Provide the (X, Y) coordinate of the cell's center where the given text is located.  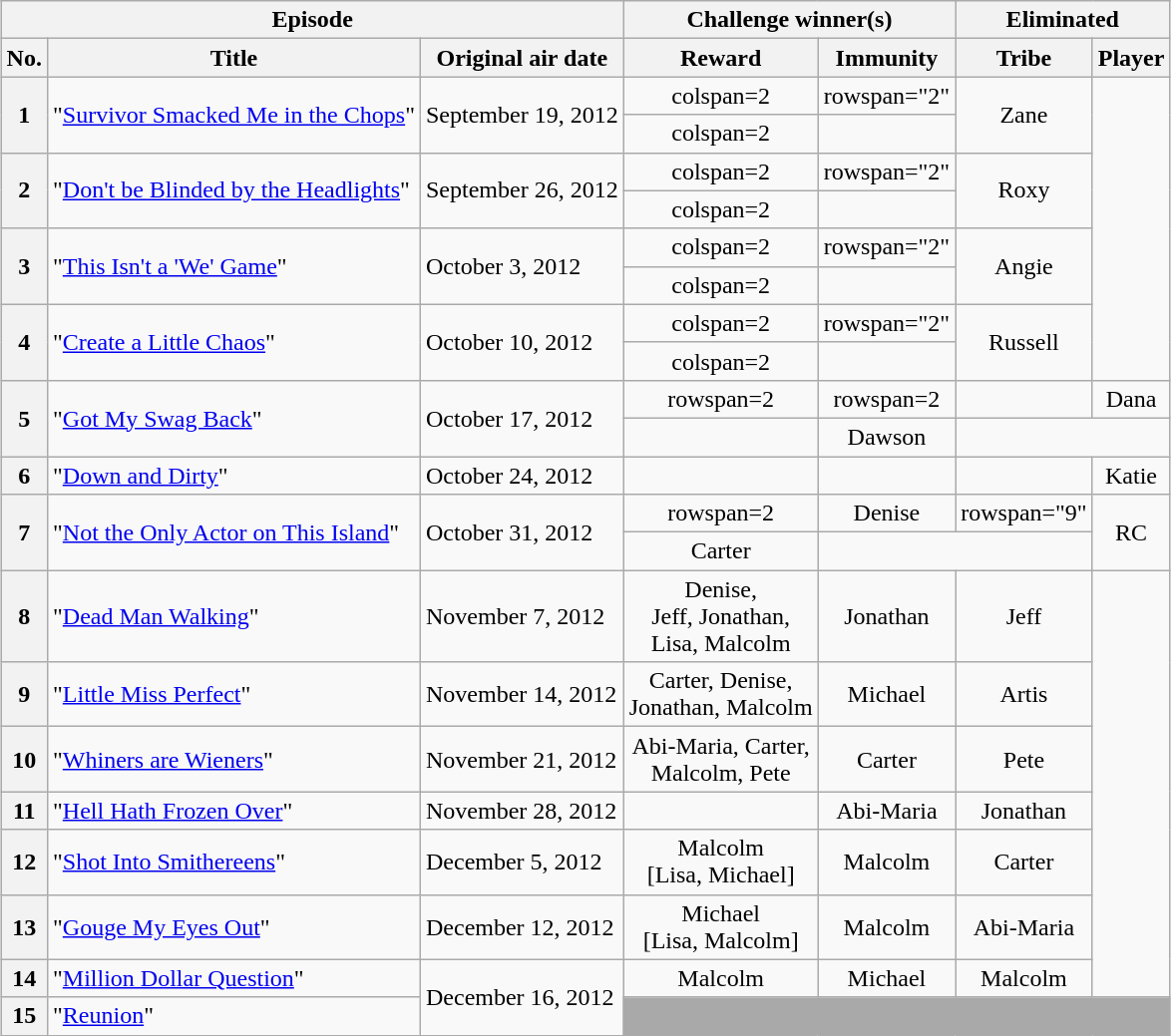
"Down and Dirty" (233, 476)
"Little Miss Perfect" (233, 694)
"Dead Man Walking" (233, 616)
"Whiners are Wieners" (233, 760)
6 (24, 476)
No. (24, 58)
7 (24, 532)
14 (24, 978)
Title (233, 58)
rowspan="9" (1024, 514)
"Not the Only Actor on This Island" (233, 532)
Zane (1024, 115)
Pete (1024, 760)
October 24, 2012 (522, 476)
November 7, 2012 (522, 616)
Katie (1131, 476)
October 17, 2012 (522, 418)
"Gouge My Eyes Out" (233, 927)
Russell (1024, 342)
4 (24, 342)
8 (24, 616)
October 3, 2012 (522, 266)
2 (24, 190)
Challenge winner(s) (790, 20)
Eliminated (1063, 20)
15 (24, 1016)
"Don't be Blinded by the Headlights" (233, 190)
September 26, 2012 (522, 190)
December 12, 2012 (522, 927)
"Create a Little Chaos" (233, 342)
12 (24, 862)
November 14, 2012 (522, 694)
Roxy (1024, 190)
10 (24, 760)
"Survivor Smacked Me in the Chops" (233, 115)
December 5, 2012 (522, 862)
"This Isn't a 'We' Game" (233, 266)
Tribe (1024, 58)
5 (24, 418)
11 (24, 811)
December 16, 2012 (522, 997)
Carter, Denise,Jonathan, Malcolm (720, 694)
Dawson (887, 437)
13 (24, 927)
Michael[Lisa, Malcolm] (720, 927)
Denise (887, 514)
"Million Dollar Question" (233, 978)
RC (1131, 532)
Artis (1024, 694)
September 19, 2012 (522, 115)
"Hell Hath Frozen Over" (233, 811)
Denise,Jeff, Jonathan,Lisa, Malcolm (720, 616)
Angie (1024, 266)
1 (24, 115)
November 21, 2012 (522, 760)
"Reunion" (233, 1016)
Player (1131, 58)
Immunity (887, 58)
Dana (1131, 399)
Episode (312, 20)
3 (24, 266)
November 28, 2012 (522, 811)
Jeff (1024, 616)
"Shot Into Smithereens" (233, 862)
Abi-Maria, Carter,Malcolm, Pete (720, 760)
October 10, 2012 (522, 342)
October 31, 2012 (522, 532)
Original air date (522, 58)
Malcolm[Lisa, Michael] (720, 862)
9 (24, 694)
"Got My Swag Back" (233, 418)
Reward (720, 58)
